Find where the given text appears and provide that cell's center as [x, y] coordinate. 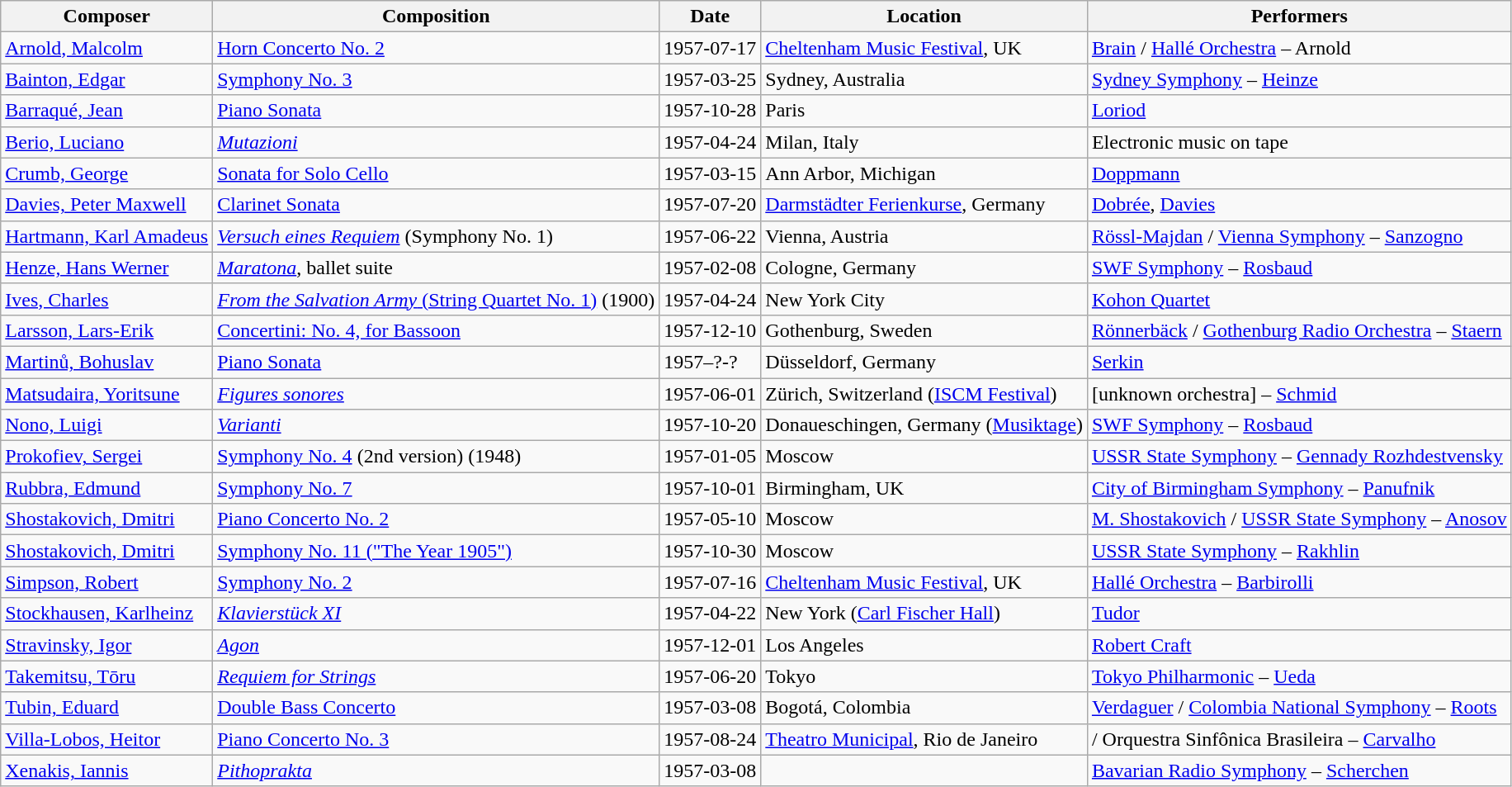
Larsson, Lars-Erik [107, 330]
Symphony No. 11 ("The Year 1905") [436, 551]
New York (Carl Fischer Hall) [924, 614]
Xenakis, Iannis [107, 770]
1957-12-10 [710, 330]
Varianti [436, 425]
Berio, Luciano [107, 142]
1957-04-22 [710, 614]
Kohon Quartet [1299, 299]
Mutazioni [436, 142]
1957-10-30 [710, 551]
Milan, Italy [924, 142]
Composition [436, 17]
Serkin [1299, 362]
Composer [107, 17]
Symphony No. 4 (2nd version) (1948) [436, 457]
Hallé Orchestra – Barbirolli [1299, 582]
Los Angeles [924, 645]
1957-07-16 [710, 582]
Performers [1299, 17]
Klavierstück XI [436, 614]
1957-10-28 [710, 111]
Pithoprakta [436, 770]
Davies, Peter Maxwell [107, 205]
Symphony No. 2 [436, 582]
Zürich, Switzerland (ISCM Festival) [924, 394]
Doppmann [1299, 173]
Maratona, ballet suite [436, 268]
1957-07-20 [710, 205]
Verdaguer / Colombia National Symphony – Roots [1299, 708]
Takemitsu, Tōru [107, 676]
Stravinsky, Igor [107, 645]
Symphony No. 7 [436, 488]
Piano Concerto No. 2 [436, 519]
Ives, Charles [107, 299]
City of Birmingham Symphony – Panufnik [1299, 488]
1957-07-17 [710, 48]
Ann Arbor, Michigan [924, 173]
/ Orquestra Sinfônica Brasileira – Carvalho [1299, 739]
1957-02-08 [710, 268]
Requiem for Strings [436, 676]
1957-12-01 [710, 645]
Sydney, Australia [924, 79]
Loriod [1299, 111]
Barraqué, Jean [107, 111]
Hartmann, Karl Amadeus [107, 236]
Brain / Hallé Orchestra – Arnold [1299, 48]
Tokyo Philharmonic – Ueda [1299, 676]
1957-03-25 [710, 79]
Donaueschingen, Germany (Musiktage) [924, 425]
Bainton, Edgar [107, 79]
Martinů, Bohuslav [107, 362]
Rubbra, Edmund [107, 488]
1957–?-? [710, 362]
Düsseldorf, Germany [924, 362]
Piano Concerto No. 3 [436, 739]
Gothenburg, Sweden [924, 330]
Paris [924, 111]
1957-06-22 [710, 236]
Tokyo [924, 676]
Concertini: No. 4, for Bassoon [436, 330]
Darmstädter Ferienkurse, Germany [924, 205]
USSR State Symphony – Rakhlin [1299, 551]
Vienna, Austria [924, 236]
Cologne, Germany [924, 268]
Rössl-Majdan / Vienna Symphony – Sanzogno [1299, 236]
Double Bass Concerto [436, 708]
Arnold, Malcolm [107, 48]
Rönnerbäck / Gothenburg Radio Orchestra – Staern [1299, 330]
Agon [436, 645]
Electronic music on tape [1299, 142]
Date [710, 17]
Crumb, George [107, 173]
Nono, Luigi [107, 425]
Clarinet Sonata [436, 205]
Matsudaira, Yoritsune [107, 394]
1957-08-24 [710, 739]
Versuch eines Requiem (Symphony No. 1) [436, 236]
Prokofiev, Sergei [107, 457]
Location [924, 17]
Sonata for Solo Cello [436, 173]
1957-10-20 [710, 425]
Bogotá, Colombia [924, 708]
Birmingham, UK [924, 488]
Dobrée, Davies [1299, 205]
Tudor [1299, 614]
Symphony No. 3 [436, 79]
Villa-Lobos, Heitor [107, 739]
M. Shostakovich / USSR State Symphony – Anosov [1299, 519]
1957-10-01 [710, 488]
Simpson, Robert [107, 582]
Theatro Municipal, Rio de Janeiro [924, 739]
1957-03-15 [710, 173]
New York City [924, 299]
Robert Craft [1299, 645]
Henze, Hans Werner [107, 268]
Figures sonores [436, 394]
Stockhausen, Karlheinz [107, 614]
1957-06-20 [710, 676]
1957-01-05 [710, 457]
1957-05-10 [710, 519]
Sydney Symphony – Heinze [1299, 79]
Tubin, Eduard [107, 708]
Bavarian Radio Symphony – Scherchen [1299, 770]
[unknown orchestra] – Schmid [1299, 394]
1957-06-01 [710, 394]
Horn Concerto No. 2 [436, 48]
USSR State Symphony – Gennady Rozhdestvensky [1299, 457]
From the Salvation Army (String Quartet No. 1) (1900) [436, 299]
